Output the [X, Y] coordinate of the center of the cell containing the given text.  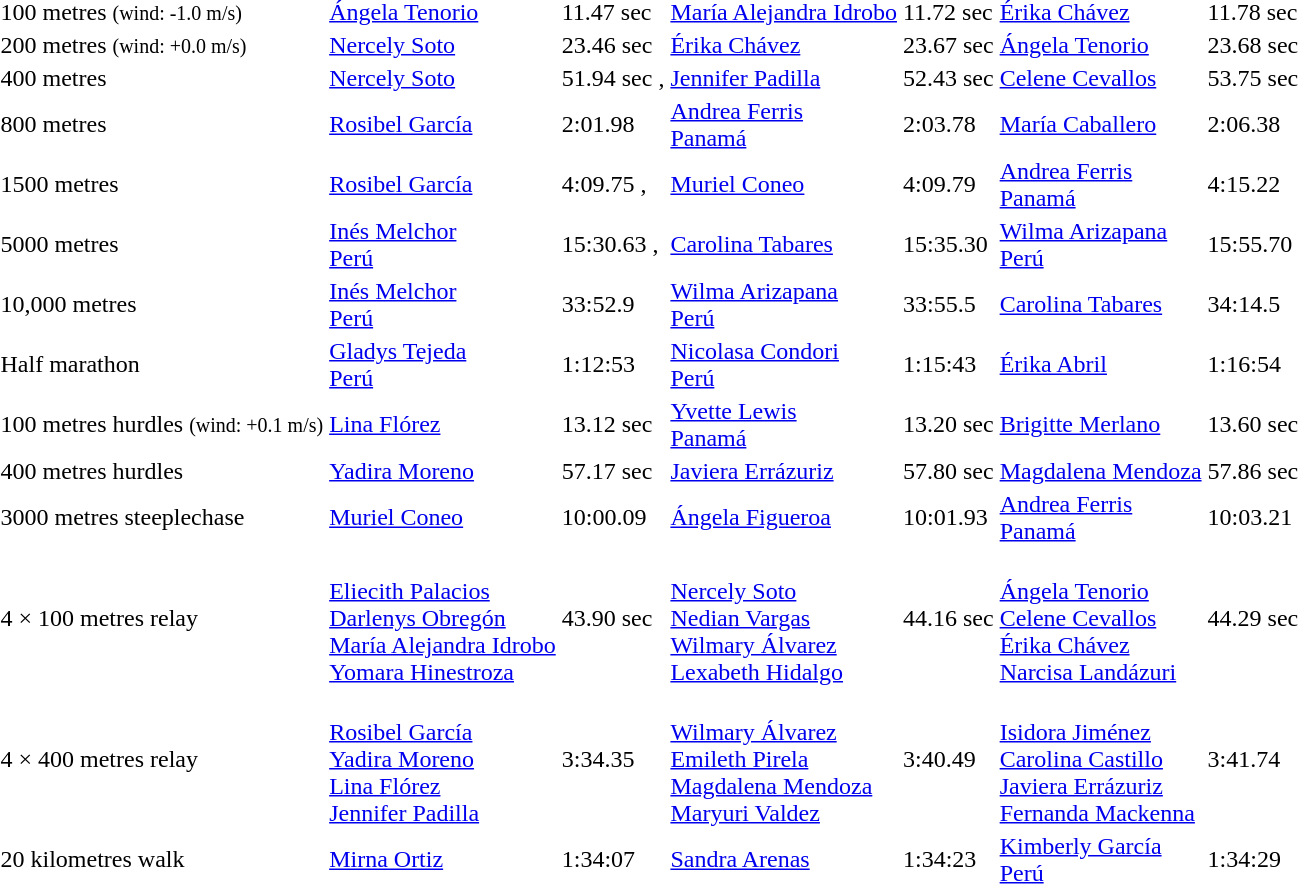
Yadira Moreno [443, 471]
33:52.9 [613, 304]
23.46 sec [613, 45]
10:00.09 [613, 518]
57.17 sec [613, 471]
Yvette Lewis Panamá [784, 424]
Lina Flórez [443, 424]
52.43 sec [948, 78]
María Caballero [1100, 124]
13.12 sec [613, 424]
57.80 sec [948, 471]
10:01.93 [948, 518]
Brigitte Merlano [1100, 424]
Rosibel GarcíaYadira MorenoLina FlórezJennifer Padilla [443, 759]
Ángela TenorioCelene CevallosÉrika ChávezNarcisa Landázuri [1100, 618]
51.94 sec , [613, 78]
44.16 sec [948, 618]
2:01.98 [613, 124]
Nercely SotoNedian VargasWilmary ÁlvarezLexabeth Hidalgo [784, 618]
3:34.35 [613, 759]
23.67 sec [948, 45]
Ángela Tenorio [1100, 45]
13.20 sec [948, 424]
15:30.63 , [613, 244]
1:15:43 [948, 364]
Nicolasa Condori Perú [784, 364]
1:12:53 [613, 364]
4:09.79 [948, 184]
43.90 sec [613, 618]
Érika Chávez [784, 45]
Magdalena Mendoza [1100, 471]
Wilmary ÁlvarezEmileth PirelaMagdalena MendozaMaryuri Valdez [784, 759]
Isidora JiménezCarolina CastilloJaviera ErrázurizFernanda Mackenna [1100, 759]
2:03.78 [948, 124]
Eliecith PalaciosDarlenys ObregónMaría Alejandra IdroboYomara Hinestroza [443, 618]
Celene Cevallos [1100, 78]
Gladys Tejeda Perú [443, 364]
Ángela Figueroa [784, 518]
3:40.49 [948, 759]
33:55.5 [948, 304]
Javiera Errázuriz [784, 471]
Érika Abril [1100, 364]
Jennifer Padilla [784, 78]
4:09.75 , [613, 184]
15:35.30 [948, 244]
